Return (x, y) of the center of cell containing provided text 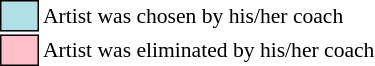
Artist was chosen by his/her coach (208, 16)
Artist was eliminated by his/her coach (208, 50)
